Identify which cell holds the provided text, then report its [x, y] central coordinate. 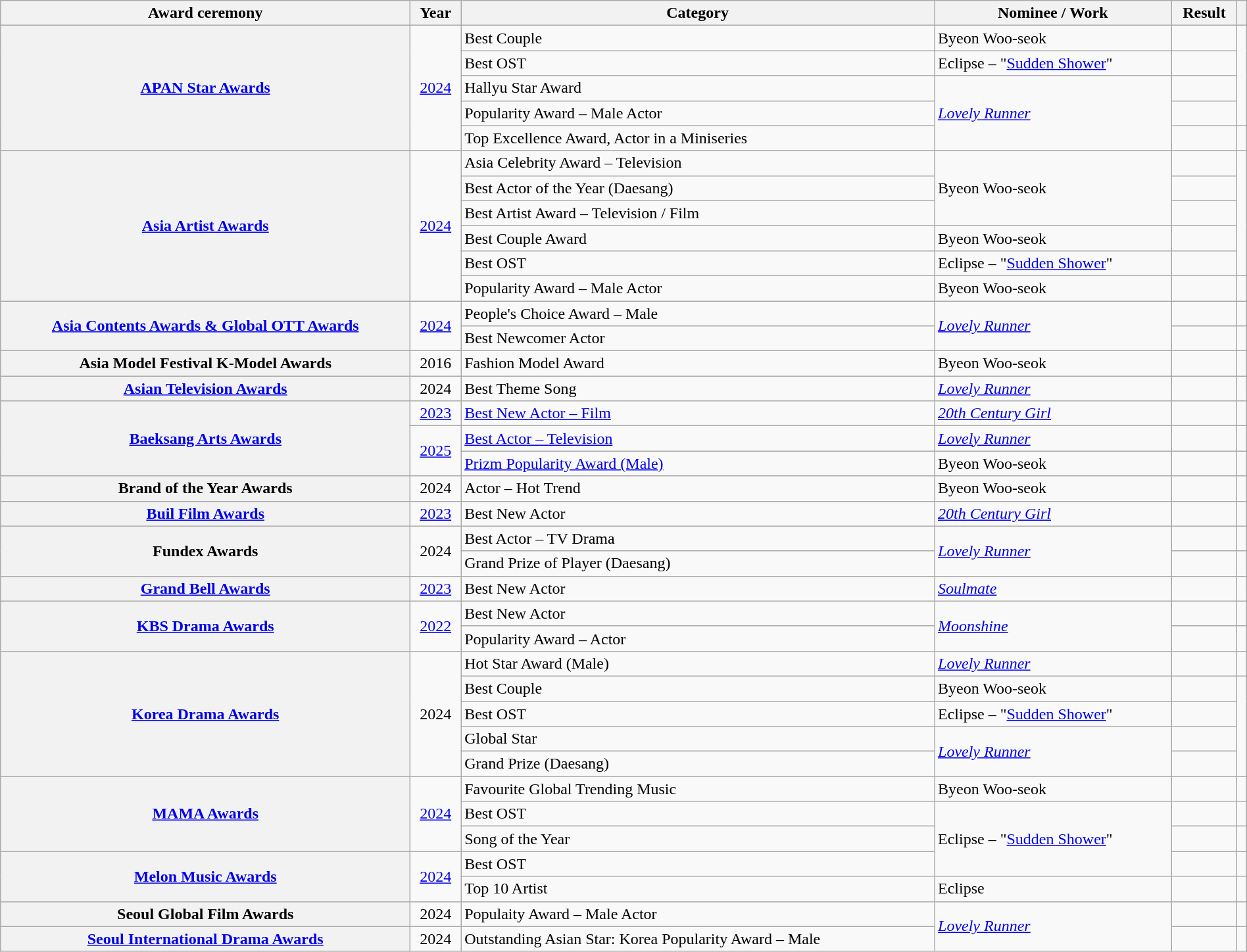
Buil Film Awards [205, 513]
Seoul International Drama Awards [205, 939]
Populaity Award – Male Actor [698, 914]
People's Choice Award – Male [698, 314]
KBS Drama Awards [205, 626]
Favourite Global Trending Music [698, 789]
Popularity Award – Actor [698, 638]
Korea Drama Awards [205, 713]
Best New Actor – Film [698, 414]
Result [1204, 13]
Award ceremony [205, 13]
Outstanding Asian Star: Korea Popularity Award – Male [698, 939]
Asia Contents Awards & Global OTT Awards [205, 326]
Category [698, 13]
Fundex Awards [205, 551]
Grand Prize (Daesang) [698, 764]
Grand Bell Awards [205, 588]
Hallyu Star Award [698, 88]
APAN Star Awards [205, 88]
Eclipse [1052, 889]
Asia Celebrity Award – Television [698, 163]
Asia Model Festival K-Model Awards [205, 364]
Best Theme Song [698, 389]
Asian Television Awards [205, 389]
Best Couple Award [698, 238]
2025 [435, 451]
Seoul Global Film Awards [205, 914]
Moonshine [1052, 626]
Best Actor – TV Drama [698, 538]
Global Star [698, 739]
Asia Artist Awards [205, 226]
Brand of the Year Awards [205, 488]
2016 [435, 364]
Top 10 Artist [698, 889]
Melon Music Awards [205, 876]
Grand Prize of Player (Daesang) [698, 563]
Nominee / Work [1052, 13]
Best Actor – Television [698, 439]
Prizm Popularity Award (Male) [698, 464]
Year [435, 13]
Song of the Year [698, 839]
Actor – Hot Trend [698, 488]
Soulmate [1052, 588]
Fashion Model Award [698, 364]
MAMA Awards [205, 814]
Top Excellence Award, Actor in a Miniseries [698, 138]
Baeksang Arts Awards [205, 439]
2022 [435, 626]
Best Artist Award – Television / Film [698, 213]
Best Newcomer Actor [698, 339]
Best Actor of the Year (Daesang) [698, 188]
Hot Star Award (Male) [698, 663]
